Detect which cell encompasses the target text, then output its (X, Y) center coordinate. 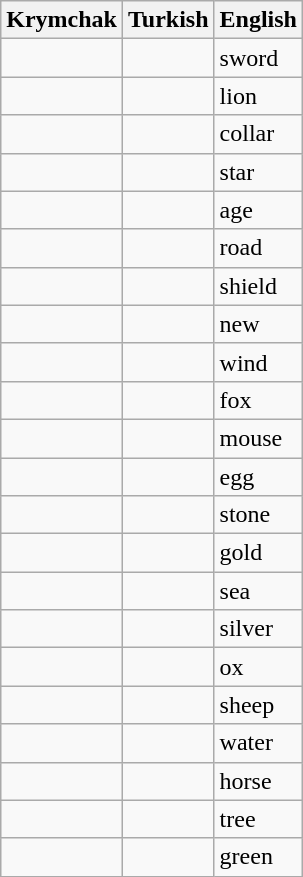
stone (258, 515)
gold (258, 553)
shield (258, 286)
Krymchak (62, 20)
ox (258, 667)
sword (258, 58)
sheep (258, 705)
collar (258, 134)
silver (258, 629)
new (258, 324)
Turkish (168, 20)
sea (258, 591)
wind (258, 362)
age (258, 210)
horse (258, 781)
mouse (258, 438)
star (258, 172)
lion (258, 96)
fox (258, 400)
road (258, 248)
water (258, 743)
egg (258, 477)
English (258, 20)
tree (258, 819)
green (258, 857)
